Output the [X, Y] coordinate of the center of the cell containing the given text.  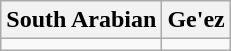
Ge'ez [196, 20]
South Arabian [82, 20]
